For the text-containing cell, return its midpoint in [X, Y] coordinate format. 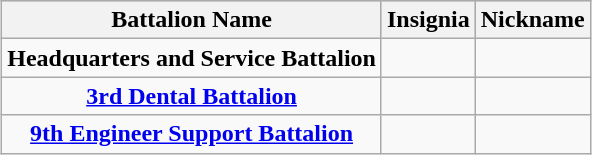
3rd Dental Battalion [192, 96]
Nickname [532, 20]
Insignia [428, 20]
Headquarters and Service Battalion [192, 58]
9th Engineer Support Battalion [192, 134]
Battalion Name [192, 20]
